Identify which cell holds the provided text, then report its [X, Y] central coordinate. 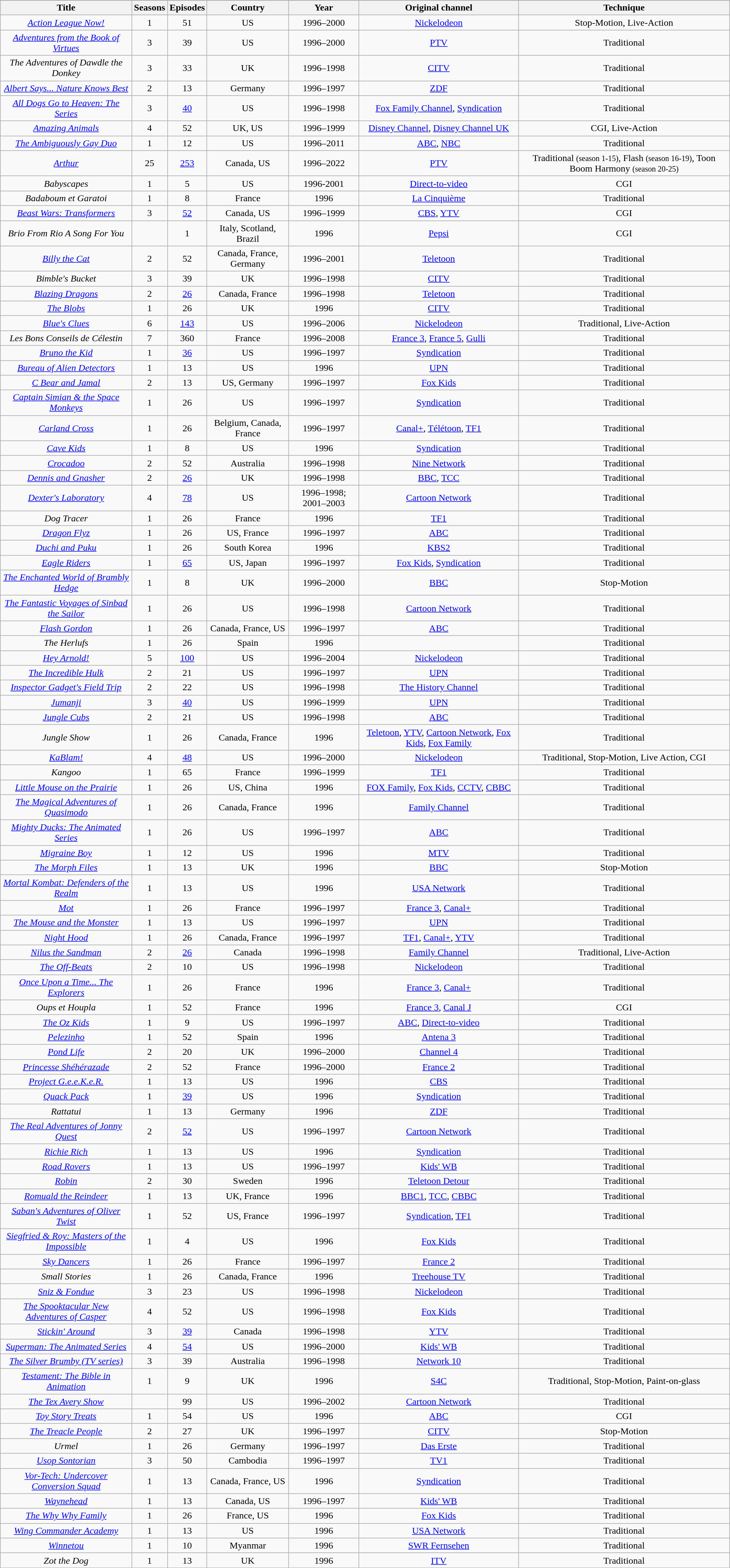
The Herlufs [66, 643]
Teletoon, YTV, Cartoon Network, Fox Kids, Fox Family [439, 737]
The Spooktacular New Adventures of Casper [66, 1311]
Princesse Shéhérazade [66, 1067]
Superman: The Animated Series [66, 1347]
Wing Commander Academy [66, 1531]
Richie Rich [66, 1152]
Jungle Cubs [66, 717]
The Magical Adventures of Quasimodo [66, 807]
Technique [624, 8]
Crocadoo [66, 463]
Treehouse TV [439, 1276]
MTV [439, 853]
Siegfried & Roy: Masters of the Impossible [66, 1242]
Sniz & Fondue [66, 1291]
SWR Fernsehen [439, 1545]
1996–2008 [324, 338]
ITV [439, 1560]
27 [187, 1431]
Romuald the Reindeer [66, 1196]
Dennis and Gnasher [66, 478]
Syndication, TF1 [439, 1216]
Cambodia [248, 1461]
Usop Sontorian [66, 1461]
Vor-Tech: Undercover Conversion Squad [66, 1481]
Traditional, Stop-Motion, Live Action, CGI [624, 757]
Canal+, Télétoon, TF1 [439, 428]
Albert Says... Nature Knows Best [66, 88]
The Morph Files [66, 868]
CGI, Live-Action [624, 128]
Zot the Dog [66, 1560]
US, China [248, 787]
Waynehead [66, 1501]
Migraine Boy [66, 853]
Network 10 [439, 1361]
Das Erste [439, 1446]
Dragon Flyz [66, 533]
20 [187, 1052]
Myanmar [248, 1545]
1996–2011 [324, 143]
Robin [66, 1181]
Blue's Clues [66, 323]
Traditional, Stop-Motion, Paint-on-glass [624, 1381]
The Off-Beats [66, 967]
1996–2002 [324, 1401]
Once Upon a Time... The Explorers [66, 987]
Belgium, Canada, France [248, 428]
Oups et Houpla [66, 1007]
Italy, Scotland, Brazil [248, 233]
Pond Life [66, 1052]
The Mouse and the Monster [66, 923]
Bruno the Kid [66, 353]
ABC, NBC [439, 143]
Amazing Animals [66, 128]
25 [150, 163]
Teletoon Detour [439, 1181]
Little Mouse on the Prairie [66, 787]
All Dogs Go to Heaven: The Series [66, 108]
Disney Channel, Disney Channel UK [439, 128]
Title [66, 8]
Small Stories [66, 1276]
The Adventures of Dawdle the Donkey [66, 68]
Sky Dancers [66, 1261]
Dexter's Laboratory [66, 498]
Action League Now! [66, 23]
Billy the Cat [66, 259]
Carland Cross [66, 428]
Fox Family Channel, Syndication [439, 108]
Stop-Motion, Live-Action [624, 23]
BBC, TCC [439, 478]
The Blobs [66, 308]
6 [150, 323]
Antena 3 [439, 1037]
The Why Why Family [66, 1516]
1996–2006 [324, 323]
51 [187, 23]
France 3, Canal J [439, 1007]
Adventures from the Book of Virtues [66, 43]
Bureau of Alien Detectors [66, 368]
US, Japan [248, 563]
Sweden [248, 1181]
1996-2001 [324, 183]
Toy Story Treats [66, 1416]
Nine Network [439, 463]
Traditional (season 1-15), Flash (season 16-19), Toon Boom Harmony (season 20-25) [624, 163]
Episodes [187, 8]
Inspector Gadget's Field Trip [66, 687]
Pelezinho [66, 1037]
CBS, YTV [439, 213]
Fox Kids, Syndication [439, 563]
Testament: The Bible in Animation [66, 1381]
50 [187, 1461]
Hey Arnold! [66, 658]
Kangoo [66, 772]
Eagle Riders [66, 563]
1996–2022 [324, 163]
48 [187, 757]
US, Germany [248, 383]
100 [187, 658]
Channel 4 [439, 1052]
UK, France [248, 1196]
Seasons [150, 8]
ABC, Direct-to-video [439, 1022]
Project G.e.e.K.e.R. [66, 1082]
The Fantastic Voyages of Sinbad the Sailor [66, 608]
253 [187, 163]
Direct-to-video [439, 183]
Jumanji [66, 702]
360 [187, 338]
The Oz Kids [66, 1022]
Badaboum et Garatoi [66, 198]
Beast Wars: Transformers [66, 213]
Les Bons Conseils de Célestin [66, 338]
The Real Adventures of Jonny Quest [66, 1132]
33 [187, 68]
BBC1, TCC, CBBC [439, 1196]
Nilus the Sandman [66, 952]
Canada, France, Germany [248, 259]
The History Channel [439, 687]
Stickin' Around [66, 1331]
Rattatui [66, 1111]
22 [187, 687]
S4C [439, 1381]
Night Hood [66, 937]
TF1, Canal+, YTV [439, 937]
Original channel [439, 8]
South Korea [248, 548]
36 [187, 353]
Bimble's Bucket [66, 279]
1996–2004 [324, 658]
CBS [439, 1082]
UK, US [248, 128]
The Treacle People [66, 1431]
99 [187, 1401]
Quack Pack [66, 1097]
143 [187, 323]
La Cinquième [439, 198]
Mortal Kombat: Defenders of the Realm [66, 888]
TV1 [439, 1461]
Arthur [66, 163]
Jungle Show [66, 737]
France, US [248, 1516]
KBS2 [439, 548]
Duchi and Puku [66, 548]
Year [324, 8]
Pepsi [439, 233]
Road Rovers [66, 1166]
Winnetou [66, 1545]
Flash Gordon [66, 628]
KaBlam! [66, 757]
Brio From Rio A Song For You [66, 233]
7 [150, 338]
Mot [66, 908]
The Enchanted World of Brambly Hedge [66, 583]
The Silver Brumby (TV series) [66, 1361]
The Ambiguously Gay Duo [66, 143]
1996–1998; 2001–2003 [324, 498]
1996–2001 [324, 259]
Captain Simian & the Space Monkeys [66, 402]
Cave Kids [66, 448]
Urmel [66, 1446]
FOX Family, Fox Kids, CCTV, CBBC [439, 787]
C Bear and Jamal [66, 383]
Saban's Adventures of Oliver Twist [66, 1216]
30 [187, 1181]
Blazing Dragons [66, 294]
France 3, France 5, Gulli [439, 338]
23 [187, 1291]
YTV [439, 1331]
78 [187, 498]
Country [248, 8]
The Incredible Hulk [66, 673]
Dog Tracer [66, 518]
Mighty Ducks: The Animated Series [66, 833]
Babyscapes [66, 183]
The Tex Avery Show [66, 1401]
